Locate the cell with the specified text and output its [X, Y] center coordinate. 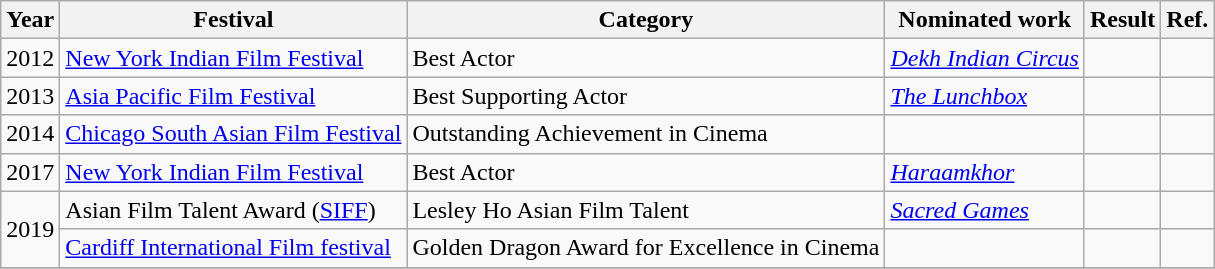
Asia Pacific Film Festival [234, 96]
Best Supporting Actor [646, 96]
2013 [30, 96]
Asian Film Talent Award (SIFF) [234, 210]
Category [646, 20]
Haraamkhor [984, 172]
Result [1122, 20]
Cardiff International Film festival [234, 248]
Ref. [1188, 20]
Chicago South Asian Film Festival [234, 134]
Lesley Ho Asian Film Talent [646, 210]
Year [30, 20]
2019 [30, 229]
2012 [30, 58]
Dekh Indian Circus [984, 58]
Festival [234, 20]
Outstanding Achievement in Cinema [646, 134]
2014 [30, 134]
The Lunchbox [984, 96]
Nominated work [984, 20]
2017 [30, 172]
Golden Dragon Award for Excellence in Cinema [646, 248]
Sacred Games [984, 210]
